Provide the (x, y) coordinate of the cell's center where the given text is located.  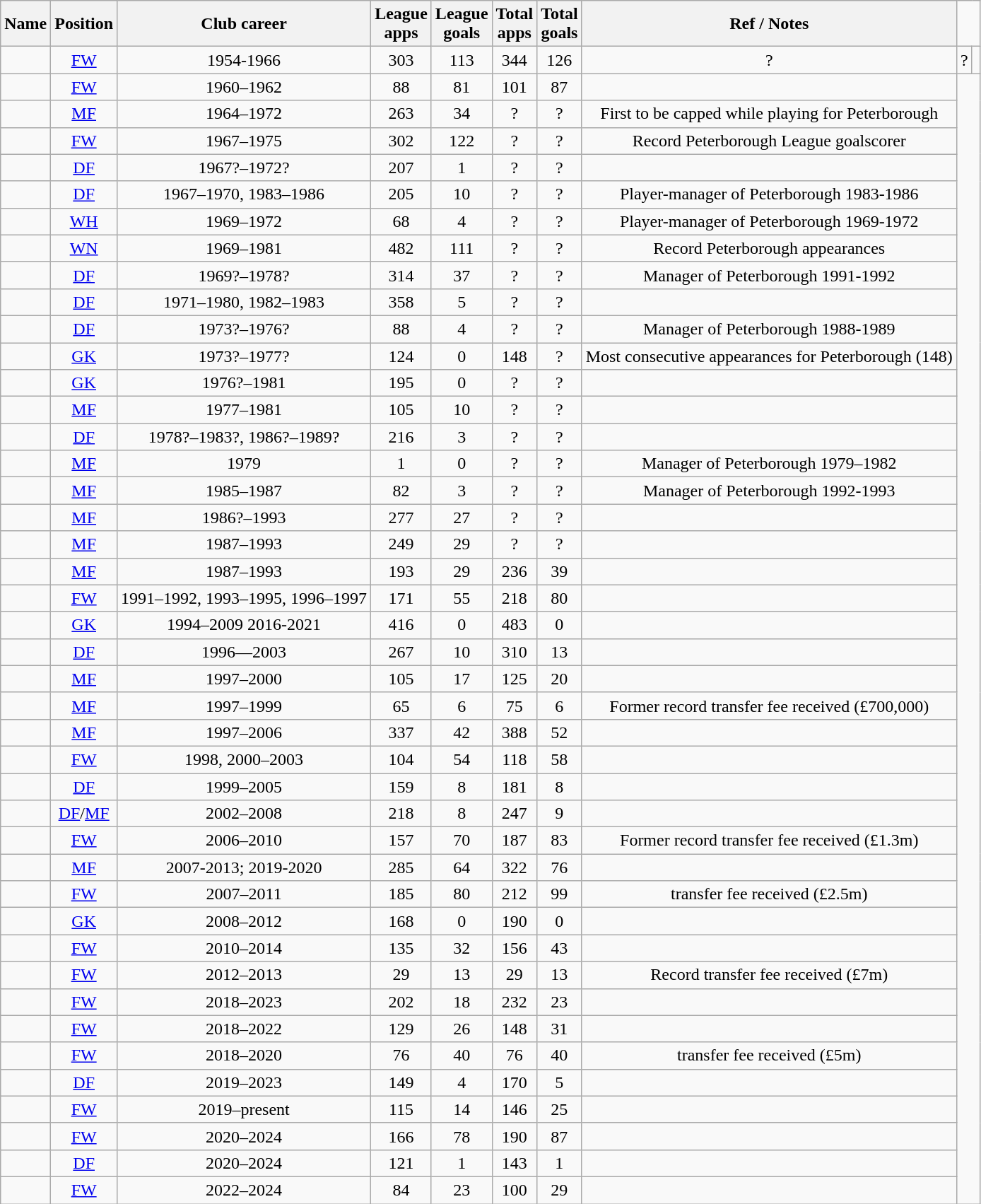
111 (462, 248)
207 (401, 168)
314 (401, 275)
181 (515, 787)
1979 (245, 464)
135 (401, 948)
104 (401, 759)
58 (560, 759)
2018–2022 (245, 1029)
Totalgoals (560, 24)
202 (401, 1002)
20 (560, 679)
302 (401, 141)
55 (462, 598)
27 (462, 518)
236 (515, 571)
37 (462, 275)
DF/MF (84, 814)
157 (401, 841)
18 (462, 1002)
277 (401, 518)
1969–1981 (245, 248)
9 (560, 814)
1985–1987 (245, 491)
1967–1975 (245, 141)
193 (401, 571)
83 (560, 841)
310 (515, 652)
1986?–1993 (245, 518)
1969–1972 (245, 221)
Player-manager of Peterborough 1983-1986 (769, 194)
247 (515, 814)
124 (401, 356)
transfer fee received (£2.5m) (769, 894)
2008–2012 (245, 921)
Record Peterborough appearances (769, 248)
249 (401, 544)
Former record transfer fee received (£700,000) (769, 706)
Record Peterborough League goalscorer (769, 141)
81 (462, 87)
Manager of Peterborough 1992-1993 (769, 491)
Leagueapps (401, 24)
1960–1962 (245, 87)
54 (462, 759)
Most consecutive appearances for Peterborough (148) (769, 356)
39 (560, 571)
84 (401, 1190)
First to be capped while playing for Peterborough (769, 114)
Manager of Peterborough 1979–1982 (769, 464)
2018–2020 (245, 1056)
52 (560, 732)
1991–1992, 1993–1995, 1996–1997 (245, 598)
1967–1970, 1983–1986 (245, 194)
42 (462, 732)
159 (401, 787)
1996—2003 (245, 652)
101 (515, 87)
1971–1980, 1982–1983 (245, 302)
WN (84, 248)
Manager of Peterborough 1988-1989 (769, 329)
170 (515, 1082)
1977–1981 (245, 410)
1994–2009 2016-2021 (245, 625)
185 (401, 894)
125 (515, 679)
263 (401, 114)
267 (401, 652)
2019–2023 (245, 1082)
25 (560, 1109)
143 (515, 1163)
26 (462, 1029)
1969?–1978? (245, 275)
2019–present (245, 1109)
Record transfer fee received (£7m) (769, 975)
2007-2013; 2019-2020 (245, 867)
156 (515, 948)
118 (515, 759)
122 (462, 141)
482 (401, 248)
205 (401, 194)
2012–2013 (245, 975)
34 (462, 114)
75 (515, 706)
1973?–1976? (245, 329)
212 (515, 894)
2006–2010 (245, 841)
2018–2023 (245, 1002)
232 (515, 1002)
43 (560, 948)
1998, 2000–2003 (245, 759)
78 (462, 1136)
65 (401, 706)
14 (462, 1109)
149 (401, 1082)
1997–2006 (245, 732)
1967?–1972? (245, 168)
285 (401, 867)
146 (515, 1109)
126 (560, 60)
121 (401, 1163)
113 (462, 60)
17 (462, 679)
344 (515, 60)
64 (462, 867)
187 (515, 841)
115 (401, 1109)
1964–1972 (245, 114)
195 (401, 383)
416 (401, 625)
Ref / Notes (769, 24)
168 (401, 921)
2007–2011 (245, 894)
100 (515, 1190)
2002–2008 (245, 814)
1973?–1977? (245, 356)
303 (401, 60)
1978?–1983?, 1986?–1989? (245, 437)
31 (560, 1029)
216 (401, 437)
337 (401, 732)
1976?–1981 (245, 383)
Name (25, 24)
Former record transfer fee received (£1.3m) (769, 841)
Leaguegoals (462, 24)
Totalapps (515, 24)
82 (401, 491)
2022–2024 (245, 1190)
322 (515, 867)
1997–1999 (245, 706)
358 (401, 302)
2010–2014 (245, 948)
129 (401, 1029)
Club career (245, 24)
166 (401, 1136)
Player-manager of Peterborough 1969-1972 (769, 221)
483 (515, 625)
171 (401, 598)
32 (462, 948)
Manager of Peterborough 1991-1992 (769, 275)
1997–2000 (245, 679)
70 (462, 841)
99 (560, 894)
transfer fee received (£5m) (769, 1056)
1999–2005 (245, 787)
388 (515, 732)
68 (401, 221)
WH (84, 221)
1954-1966 (245, 60)
Position (84, 24)
